Extract the (x, y) coordinate from the center of the cell holding the provided text.  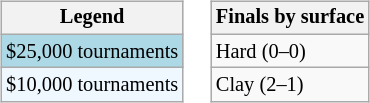
Legend (92, 18)
$10,000 tournaments (92, 85)
Finals by surface (290, 18)
$25,000 tournaments (92, 51)
Hard (0–0) (290, 51)
Clay (2–1) (290, 85)
